For the text-containing cell, return its midpoint in (x, y) coordinate format. 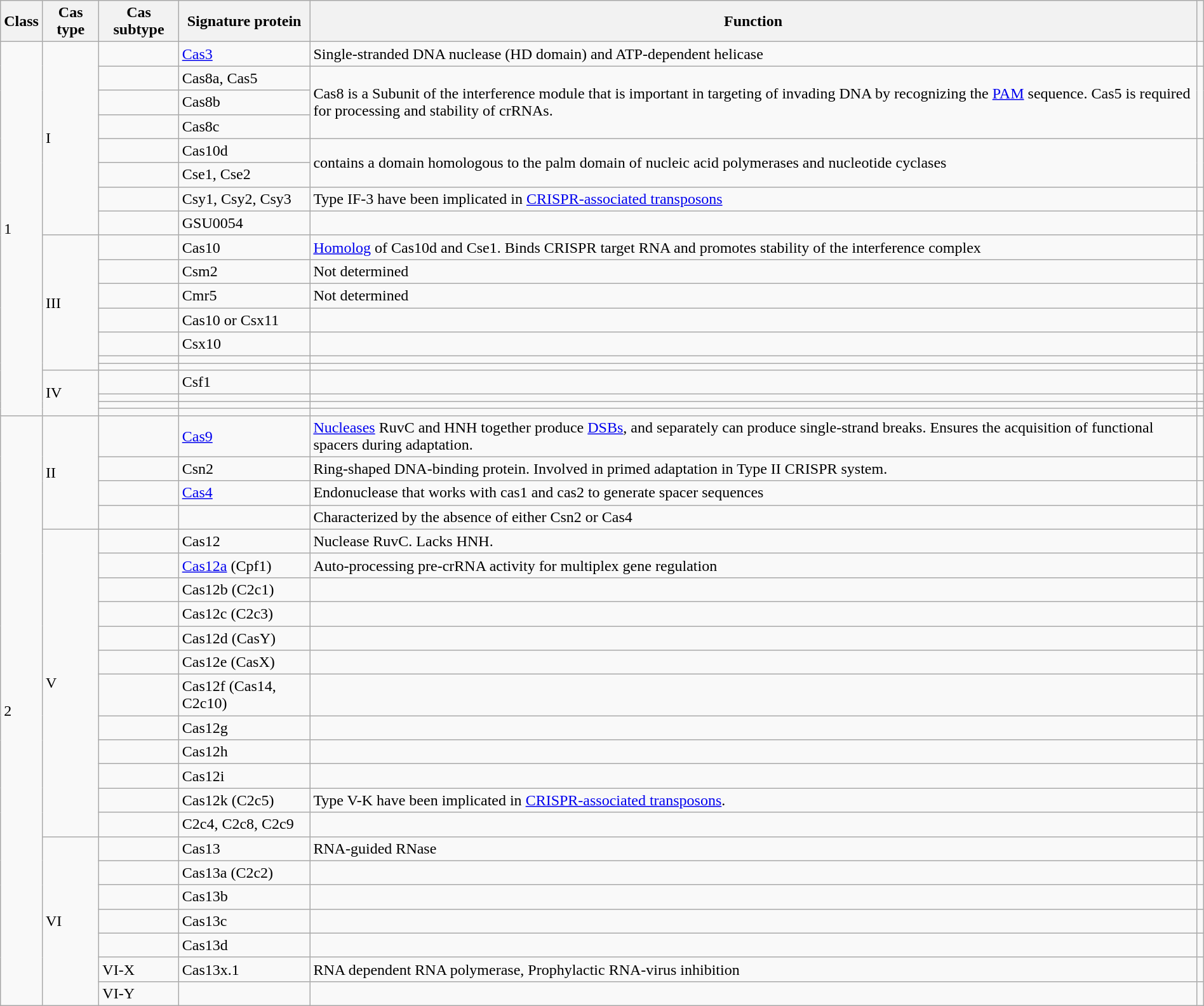
VI (70, 921)
Cas13x.1 (244, 969)
Csx10 (244, 344)
Signature protein (244, 22)
Cas12d (CasY) (244, 638)
I (70, 138)
VI-X (138, 969)
V (70, 683)
Cas12c (C2c3) (244, 614)
Cas13d (244, 945)
Class (22, 22)
Cas3 (244, 54)
Single-stranded DNA nuclease (HD domain) and ATP-dependent helicase (753, 54)
Nuclease RuvC. Lacks HNH. (753, 541)
Cas12h (244, 752)
Cas8a, Cas5 (244, 78)
Csy1, Csy2, Csy3 (244, 199)
Characterized by the absence of either Csn2 or Cas4 (753, 517)
Type IF-3 have been implicated in CRISPR-associated transposons (753, 199)
Cas type (70, 22)
C2c4, C2c8, C2c9 (244, 824)
Type V-K have been implicated in CRISPR-associated transposons. (753, 800)
II (70, 473)
contains a domain homologous to the palm domain of nucleic acid polymerases and nucleotide cyclases (753, 163)
Cas12k (C2c5) (244, 800)
Cas10d (244, 151)
2 (22, 710)
Cas subtype (138, 22)
Cas12g (244, 728)
Cmr5 (244, 295)
Csm2 (244, 271)
VI-Y (138, 993)
Cas13 (244, 848)
Cas12e (CasX) (244, 662)
IV (70, 392)
Cas12b (C2c1) (244, 589)
Cas12 (244, 541)
Cas12i (244, 776)
Endonuclease that works with cas1 and cas2 to generate spacer sequences (753, 493)
Csn2 (244, 469)
1 (22, 229)
Homolog of Cas10d and Cse1. Binds CRISPR target RNA and promotes stability of the interference complex (753, 247)
Cas13a (C2c2) (244, 873)
Cas12f (Cas14, C2c10) (244, 695)
Cas13c (244, 921)
Cse1, Cse2 (244, 175)
Function (753, 22)
Cas13b (244, 897)
GSU0054 (244, 223)
Ring-shaped DNA-binding protein. Involved in primed adaptation in Type II CRISPR system. (753, 469)
RNA-guided RNase (753, 848)
Csf1 (244, 382)
III (70, 302)
Cas8c (244, 126)
Cas4 (244, 493)
Cas8b (244, 102)
RNA dependent RNA polymerase, Prophylactic RNA-virus inhibition (753, 969)
Cas10 or Csx11 (244, 319)
Auto-processing pre-crRNA activity for multiplex gene regulation (753, 565)
Cas10 (244, 247)
Cas12a (Cpf1) (244, 565)
Cas9 (244, 436)
